Detect which cell encompasses the target text, then output its (x, y) center coordinate. 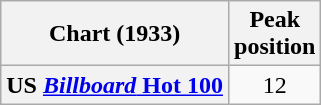
Chart (1933) (115, 34)
US Billboard Hot 100 (115, 85)
Peakposition (275, 34)
12 (275, 85)
